Extract the (x, y) coordinate from the center of the cell holding the provided text.  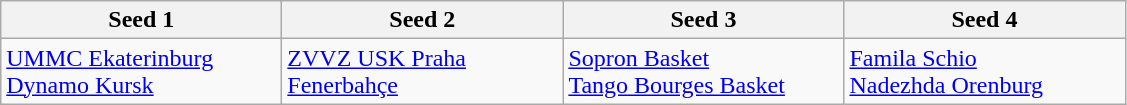
UMMC Ekaterinburg Dynamo Kursk (142, 72)
Famila Schio Nadezhda Orenburg (984, 72)
Sopron Basket Tango Bourges Basket (704, 72)
Seed 1 (142, 20)
Seed 3 (704, 20)
Seed 2 (422, 20)
ZVVZ USK Praha Fenerbahçe (422, 72)
Seed 4 (984, 20)
